For the text-containing cell, return its midpoint in [X, Y] coordinate format. 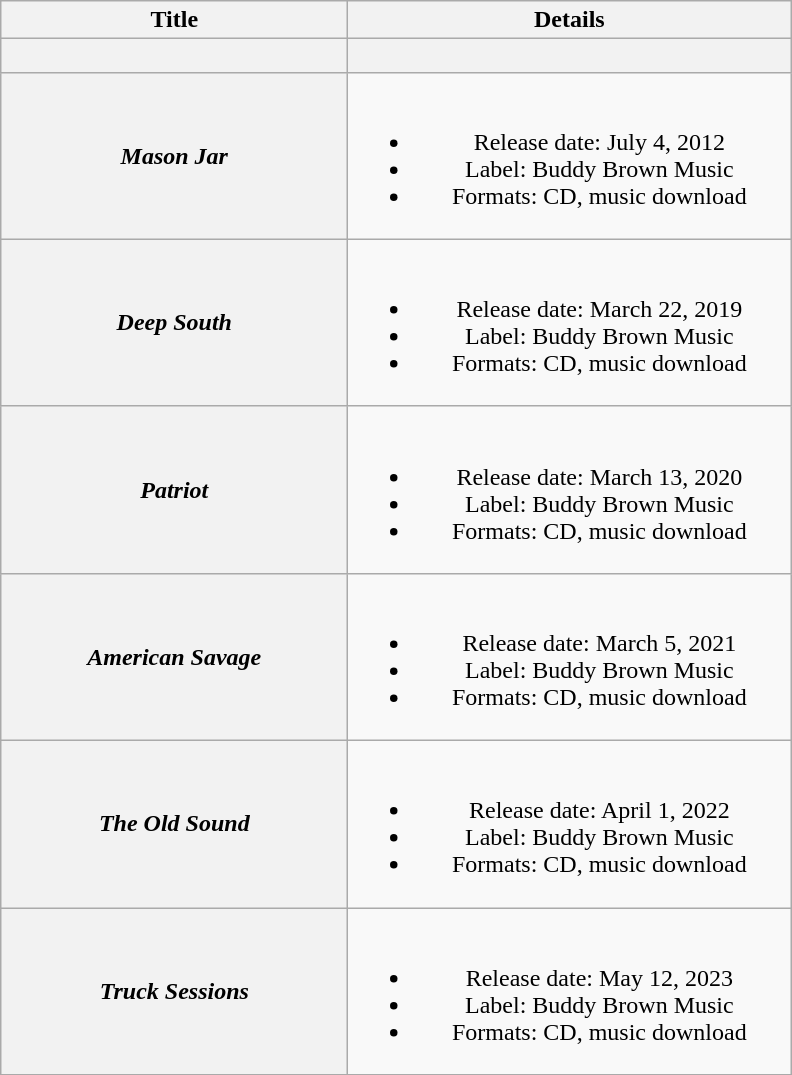
Truck Sessions [174, 992]
Details [570, 20]
Release date: March 22, 2019Label: Buddy Brown MusicFormats: CD, music download [570, 322]
Release date: July 4, 2012Label: Buddy Brown MusicFormats: CD, music download [570, 156]
Patriot [174, 490]
Release date: March 13, 2020Label: Buddy Brown MusicFormats: CD, music download [570, 490]
Title [174, 20]
Release date: April 1, 2022Label: Buddy Brown MusicFormats: CD, music download [570, 824]
Mason Jar [174, 156]
Release date: March 5, 2021Label: Buddy Brown MusicFormats: CD, music download [570, 656]
The Old Sound [174, 824]
Release date: May 12, 2023Label: Buddy Brown MusicFormats: CD, music download [570, 992]
American Savage [174, 656]
Deep South [174, 322]
